From the cell containing the given text, extract its center point as [X, Y] coordinate. 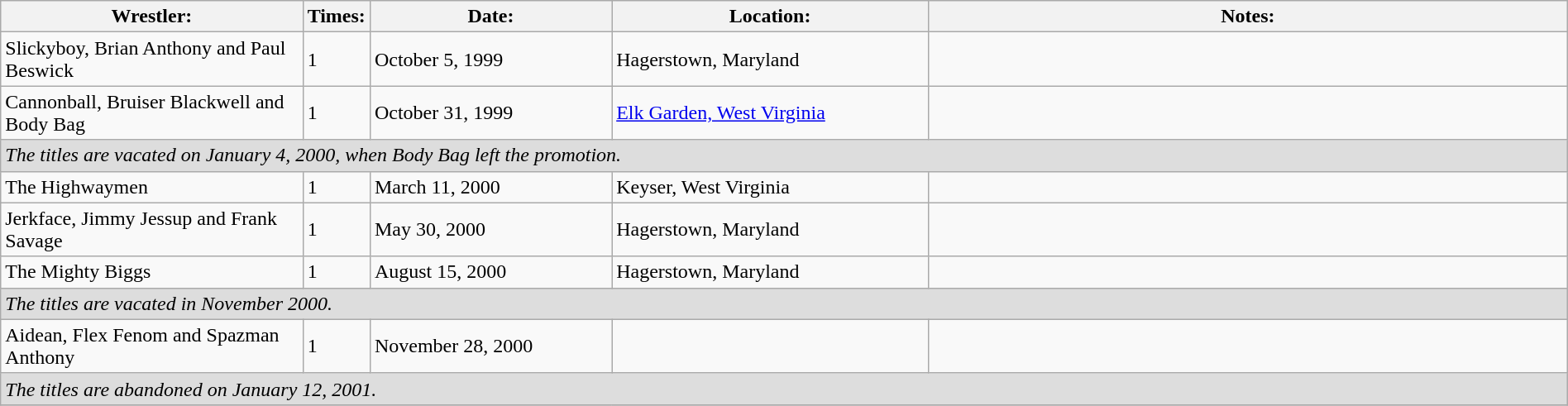
August 15, 2000 [490, 272]
Aidean, Flex Fenom and Spazman Anthony [152, 346]
The Highwaymen [152, 187]
October 5, 1999 [490, 60]
November 28, 2000 [490, 346]
Notes: [1247, 17]
Keyser, West Virginia [771, 187]
May 30, 2000 [490, 230]
Wrestler: [152, 17]
The titles are vacated on January 4, 2000, when Body Bag left the promotion. [784, 155]
Times: [336, 17]
Cannonball, Bruiser Blackwell and Body Bag [152, 112]
Slickyboy, Brian Anthony and Paul Beswick [152, 60]
The titles are abandoned on January 12, 2001. [784, 389]
Location: [771, 17]
Date: [490, 17]
The Mighty Biggs [152, 272]
March 11, 2000 [490, 187]
Jerkface, Jimmy Jessup and Frank Savage [152, 230]
Elk Garden, West Virginia [771, 112]
October 31, 1999 [490, 112]
The titles are vacated in November 2000. [784, 303]
